Return the [X, Y] coordinate for the center point of the cell that contains the specified text.  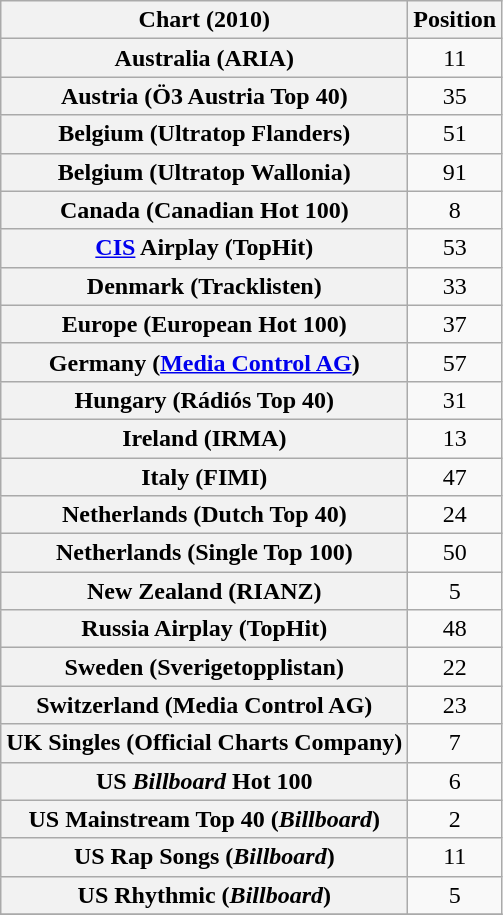
35 [455, 96]
US Rhythmic (Billboard) [204, 895]
Switzerland (Media Control AG) [204, 705]
Germany (Media Control AG) [204, 362]
31 [455, 400]
Hungary (Rádiós Top 40) [204, 400]
7 [455, 743]
Italy (FIMI) [204, 477]
57 [455, 362]
13 [455, 438]
6 [455, 781]
33 [455, 286]
Denmark (Tracklisten) [204, 286]
Belgium (Ultratop Flanders) [204, 134]
37 [455, 324]
2 [455, 819]
Position [455, 20]
Canada (Canadian Hot 100) [204, 210]
US Billboard Hot 100 [204, 781]
UK Singles (Official Charts Company) [204, 743]
New Zealand (RIANZ) [204, 591]
23 [455, 705]
US Rap Songs (Billboard) [204, 857]
US Mainstream Top 40 (Billboard) [204, 819]
50 [455, 553]
24 [455, 515]
Ireland (IRMA) [204, 438]
8 [455, 210]
Sweden (Sverigetopplistan) [204, 667]
22 [455, 667]
Netherlands (Single Top 100) [204, 553]
Europe (European Hot 100) [204, 324]
Australia (ARIA) [204, 58]
Netherlands (Dutch Top 40) [204, 515]
53 [455, 248]
91 [455, 172]
Chart (2010) [204, 20]
Belgium (Ultratop Wallonia) [204, 172]
Austria (Ö3 Austria Top 40) [204, 96]
47 [455, 477]
48 [455, 629]
51 [455, 134]
Russia Airplay (TopHit) [204, 629]
CIS Airplay (TopHit) [204, 248]
